From the cell containing the given text, extract its center point as (x, y) coordinate. 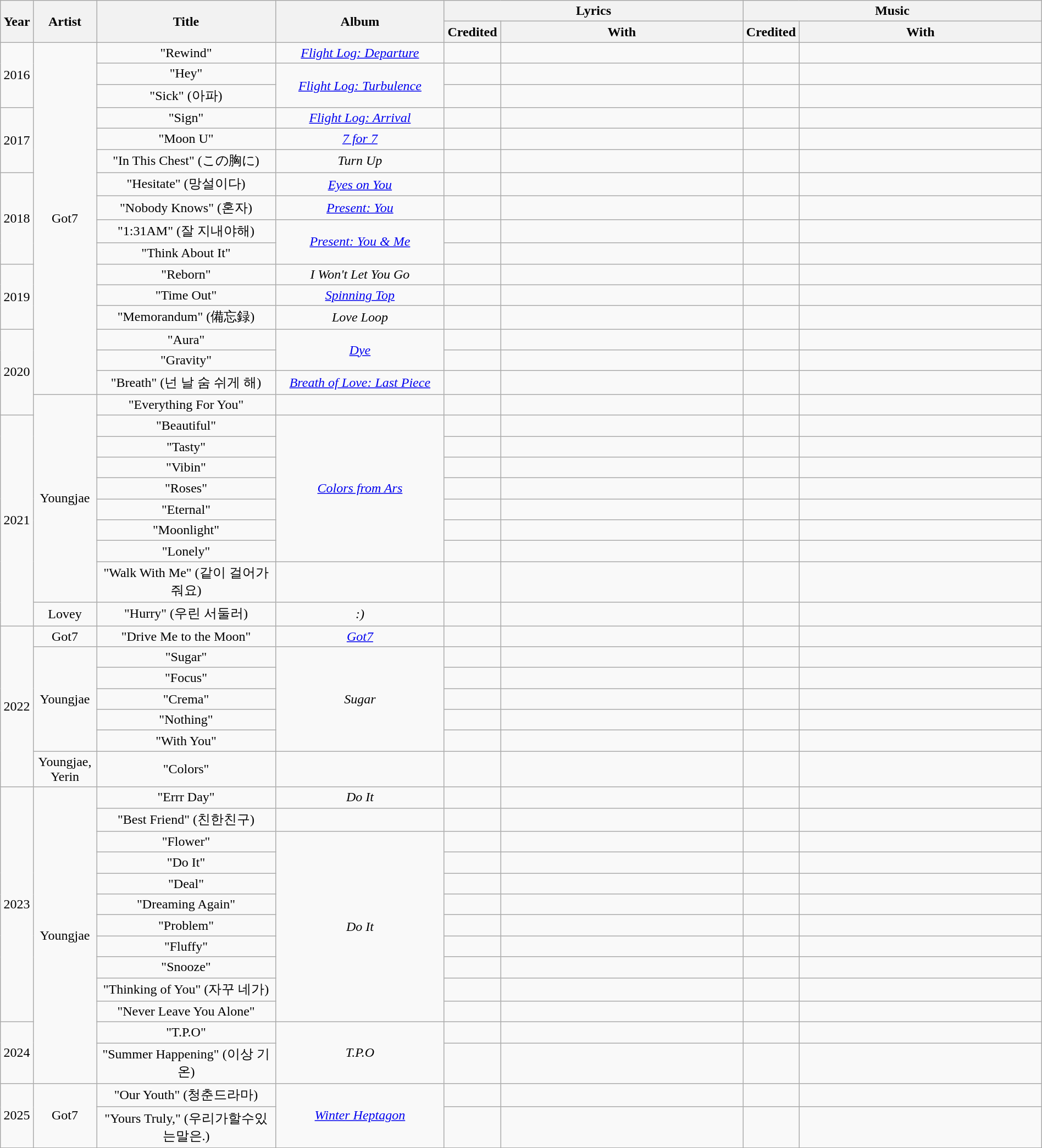
:) (359, 614)
"Sign" (186, 118)
Colors from Ars (359, 488)
Present: You & Me (359, 242)
"Focus" (186, 678)
"Our Youth" (청춘드라마) (186, 1096)
"Gravity" (186, 361)
"Drive Me to the Moon" (186, 636)
"Yours Truly," (우리가할수있는말은.) (186, 1127)
Year (17, 21)
Lyrics (594, 11)
"Nobody Knows" (혼자) (186, 208)
Present: You (359, 208)
"Sick" (아파) (186, 96)
"Snooze" (186, 967)
Flight Log: Turbulence (359, 86)
Eyes on You (359, 185)
"Errr Day" (186, 797)
"Tasty" (186, 447)
"Crema" (186, 699)
2024 (17, 1053)
"Vibin" (186, 468)
Spinning Top (359, 295)
Winter Heptagon (359, 1116)
2019 (17, 297)
"Breath" (넌 날 숨 쉬게 해) (186, 382)
"In This Chest" (この胸に) (186, 162)
2016 (17, 75)
"Never Leave You Alone" (186, 1012)
2023 (17, 905)
"Reborn" (186, 274)
Breath of Love: Last Piece (359, 382)
"Sugar" (186, 657)
Turn Up (359, 162)
Lovey (65, 614)
"Flower" (186, 842)
Music (893, 11)
"Roses" (186, 489)
"Hurry" (우린 서둘러) (186, 614)
"Eternal" (186, 509)
"Beautiful" (186, 425)
"Deal" (186, 884)
Title (186, 21)
"Aura" (186, 340)
"Hesitate" (망설이다) (186, 185)
"Best Friend" (친한친구) (186, 820)
Dye (359, 350)
"1:31AM" (잘 지내야해) (186, 231)
2025 (17, 1116)
"With You" (186, 741)
"Colors" (186, 769)
2020 (17, 373)
"Everything For You" (186, 404)
T.P.O (359, 1053)
"Dreaming Again" (186, 905)
2018 (17, 218)
Artist (65, 21)
Flight Log: Departure (359, 53)
Youngjae, Yerin (65, 769)
I Won't Let You Go (359, 274)
"Rewind" (186, 53)
"Think About It" (186, 253)
2022 (17, 706)
"Summer Happening" (이상 기온) (186, 1063)
"Nothing" (186, 720)
Flight Log: Arrival (359, 118)
"T.P.O" (186, 1033)
2021 (17, 520)
"Memorandum" (備忘録) (186, 318)
"Time Out" (186, 295)
"Hey" (186, 74)
"Lonely" (186, 551)
Album (359, 21)
"Moonlight" (186, 530)
"Thinking of You" (자꾸 네가) (186, 989)
"Moon U" (186, 139)
"Do It" (186, 863)
"Fluffy" (186, 946)
Love Loop (359, 318)
7 for 7 (359, 139)
2017 (17, 141)
"Walk With Me" (같이 걸어가줘요) (186, 582)
"Problem" (186, 925)
Sugar (359, 699)
